Output the (X, Y) coordinate of the center of the cell containing the given text.  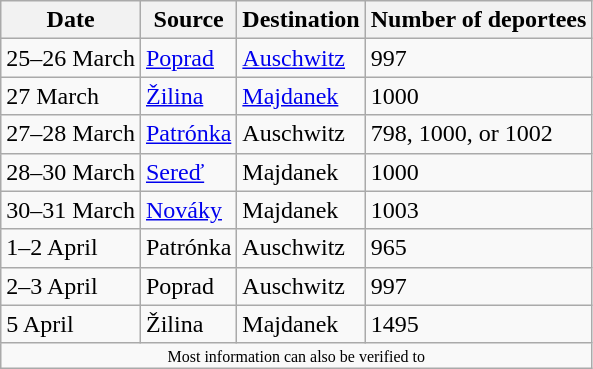
1–2 April (71, 248)
1495 (478, 324)
30–31 March (71, 210)
27 March (71, 96)
1003 (478, 210)
965 (478, 248)
28–30 March (71, 172)
Most information can also be verified to (296, 355)
Source (188, 20)
Date (71, 20)
Sereď (188, 172)
Nováky (188, 210)
5 April (71, 324)
Number of deportees (478, 20)
25–26 March (71, 58)
798, 1000, or 1002 (478, 134)
2–3 April (71, 286)
27–28 March (71, 134)
Destination (301, 20)
